Pinpoint the cell where the given text exists, returning its (x, y) midpoint coordinate. 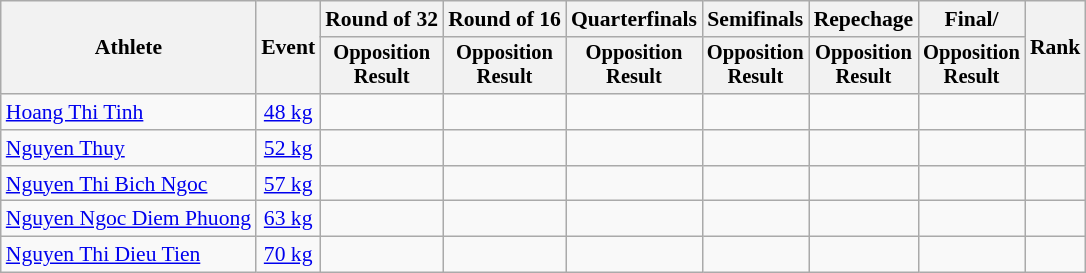
Rank (1056, 48)
63 kg (288, 219)
Nguyen Ngoc Diem Phuong (128, 219)
Event (288, 48)
Repechage (864, 19)
Final/ (972, 19)
70 kg (288, 255)
Nguyen Thuy (128, 148)
Semifinals (756, 19)
Athlete (128, 48)
52 kg (288, 148)
Nguyen Thi Bich Ngoc (128, 184)
Round of 32 (382, 19)
Round of 16 (504, 19)
48 kg (288, 112)
Quarterfinals (634, 19)
Hoang Thi Tinh (128, 112)
57 kg (288, 184)
Nguyen Thi Dieu Tien (128, 255)
